From the cell containing the given text, extract its center point as (x, y) coordinate. 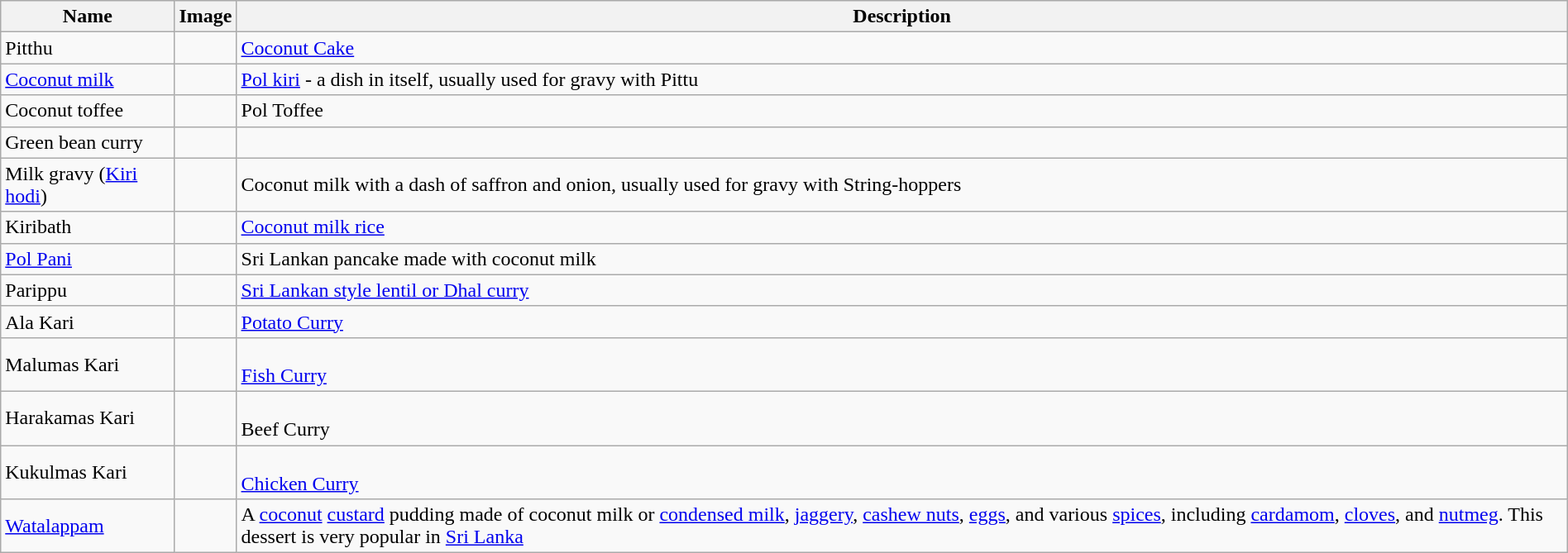
Fish Curry (901, 364)
Green bean curry (88, 142)
Coconut milk rice (901, 227)
Pol kiri - a dish in itself, usually used for gravy with Pittu (901, 79)
Description (901, 17)
Harakamas Kari (88, 418)
Sri Lankan style lentil or Dhal curry (901, 290)
Kukulmas Kari (88, 471)
Kiribath (88, 227)
Beef Curry (901, 418)
Coconut milk (88, 79)
Pitthu (88, 48)
Malumas Kari (88, 364)
Chicken Curry (901, 471)
Coconut toffee (88, 111)
Parippu (88, 290)
Pol Pani (88, 259)
Sri Lankan pancake made with coconut milk (901, 259)
Pol Toffee (901, 111)
Image (205, 17)
Potato Curry (901, 322)
Ala Kari (88, 322)
Milk gravy (Kiri hodi) (88, 185)
Coconut Cake (901, 48)
Watalappam (88, 526)
Name (88, 17)
Coconut milk with a dash of saffron and onion, usually used for gravy with String-hoppers (901, 185)
